Pinpoint the cell where the given text exists, returning its [x, y] midpoint coordinate. 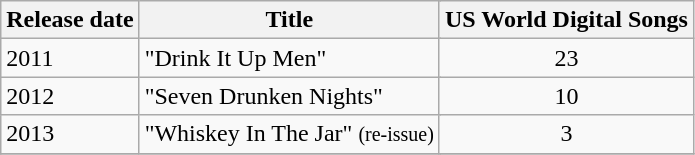
2011 [70, 58]
10 [566, 96]
"Seven Drunken Nights" [289, 96]
US World Digital Songs [566, 20]
23 [566, 58]
Release date [70, 20]
Title [289, 20]
3 [566, 134]
"Whiskey In The Jar" (re-issue) [289, 134]
2013 [70, 134]
2012 [70, 96]
"Drink It Up Men" [289, 58]
